Scan for the cell matching the given text and deliver its [X, Y] coordinate at center. 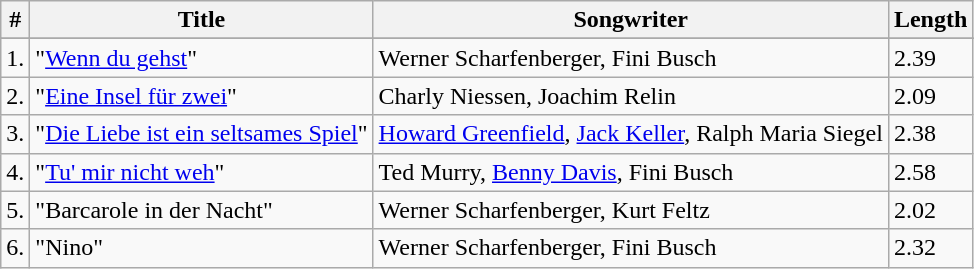
Title [202, 20]
2.32 [930, 248]
6. [16, 248]
Ted Murry, Benny Davis, Fini Busch [630, 172]
"Tu' mir nicht weh" [202, 172]
2. [16, 96]
2.39 [930, 58]
# [16, 20]
Length [930, 20]
"Barcarole in der Nacht" [202, 210]
Howard Greenfield, Jack Keller, Ralph Maria Siegel [630, 134]
4. [16, 172]
2.38 [930, 134]
Charly Niessen, Joachim Relin [630, 96]
5. [16, 210]
2.58 [930, 172]
"Die Liebe ist ein seltsames Spiel" [202, 134]
"Wenn du gehst" [202, 58]
"Nino" [202, 248]
2.02 [930, 210]
3. [16, 134]
1. [16, 58]
Songwriter [630, 20]
Werner Scharfenberger, Kurt Feltz [630, 210]
"Eine Insel für zwei" [202, 96]
2.09 [930, 96]
